Capture the cell that displays the provided text and extract its [x, y] central coordinate. 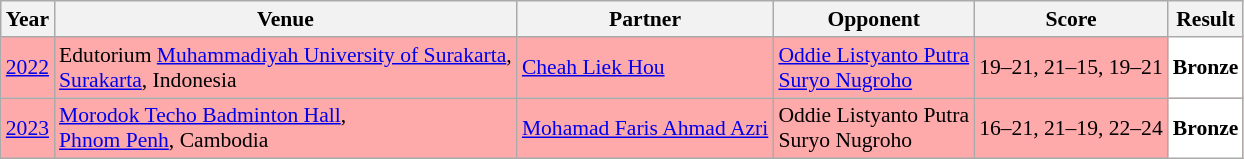
Partner [646, 19]
2023 [28, 128]
Cheah Liek Hou [646, 68]
Morodok Techo Badminton Hall,Phnom Penh, Cambodia [286, 128]
Opponent [874, 19]
Year [28, 19]
Result [1206, 19]
19–21, 21–15, 19–21 [1071, 68]
Venue [286, 19]
Score [1071, 19]
2022 [28, 68]
16–21, 21–19, 22–24 [1071, 128]
Edutorium Muhammadiyah University of Surakarta,Surakarta, Indonesia [286, 68]
Mohamad Faris Ahmad Azri [646, 128]
